Scan for the cell matching the given text and deliver its [X, Y] coordinate at center. 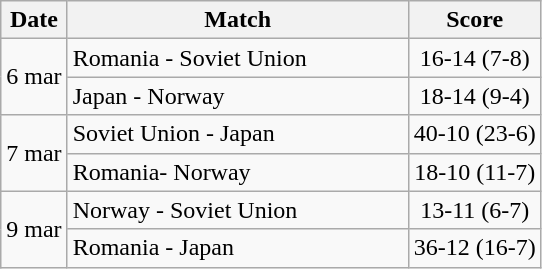
Date [34, 20]
Match [238, 20]
16-14 (7-8) [474, 58]
6 mar [34, 77]
7 mar [34, 153]
18-10 (11-7) [474, 172]
Norway - Soviet Union [238, 210]
Romania - Soviet Union [238, 58]
Romania- Norway [238, 172]
Japan - Norway [238, 96]
36-12 (16-7) [474, 248]
9 mar [34, 229]
40-10 (23-6) [474, 134]
18-14 (9-4) [474, 96]
Score [474, 20]
Soviet Union - Japan [238, 134]
13-11 (6-7) [474, 210]
Romania - Japan [238, 248]
